Detect which cell encompasses the target text, then output its [X, Y] center coordinate. 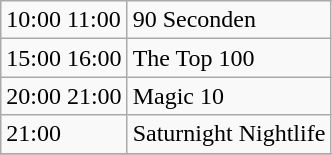
10:00 11:00 [64, 20]
15:00 16:00 [64, 58]
The Top 100 [229, 58]
Magic 10 [229, 96]
20:00 21:00 [64, 96]
90 Seconden [229, 20]
21:00 [64, 134]
Saturnight Nightlife [229, 134]
